Determine the (x, y) coordinate at the center of the cell enclosing the given text.  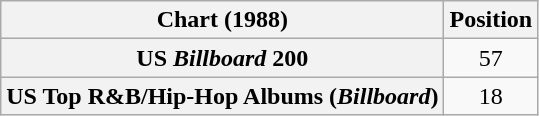
US Top R&B/Hip-Hop Albums (Billboard) (222, 96)
18 (491, 96)
US Billboard 200 (222, 58)
Position (491, 20)
Chart (1988) (222, 20)
57 (491, 58)
